Scan for the cell matching the given text and deliver its [x, y] coordinate at center. 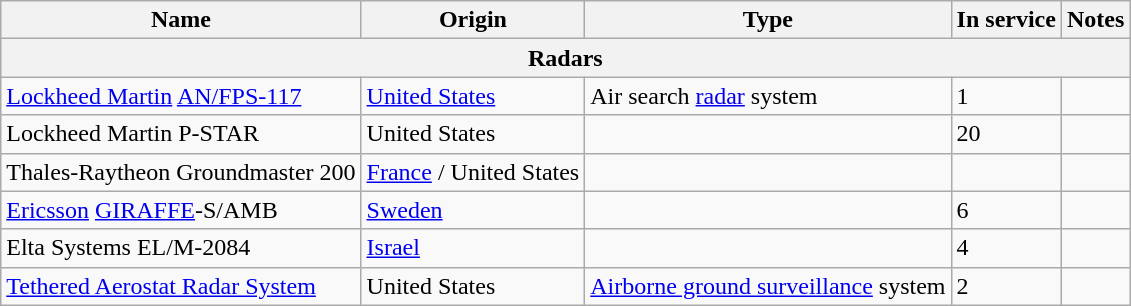
Israel [473, 248]
France / United States [473, 172]
20 [1006, 134]
Name [181, 20]
Lockheed Martin AN/FPS-117 [181, 96]
Type [768, 20]
Air search radar system [768, 96]
Tethered Aerostat Radar System [181, 286]
Radars [566, 58]
In service [1006, 20]
Lockheed Martin P-STAR [181, 134]
6 [1006, 210]
Airborne ground surveillance system [768, 286]
Elta Systems EL/M-2084 [181, 248]
Thales-Raytheon Groundmaster 200 [181, 172]
2 [1006, 286]
Ericsson GIRAFFE-S/AMB [181, 210]
4 [1006, 248]
Origin [473, 20]
Sweden [473, 210]
1 [1006, 96]
Notes [1095, 20]
